Locate the cell with the specified text and output its (x, y) center coordinate. 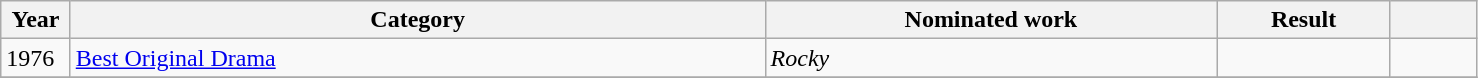
Best Original Drama (418, 58)
Category (418, 20)
1976 (36, 58)
Rocky (991, 58)
Year (36, 20)
Nominated work (991, 20)
Result (1304, 20)
